Identify which cell holds the provided text, then report its [x, y] central coordinate. 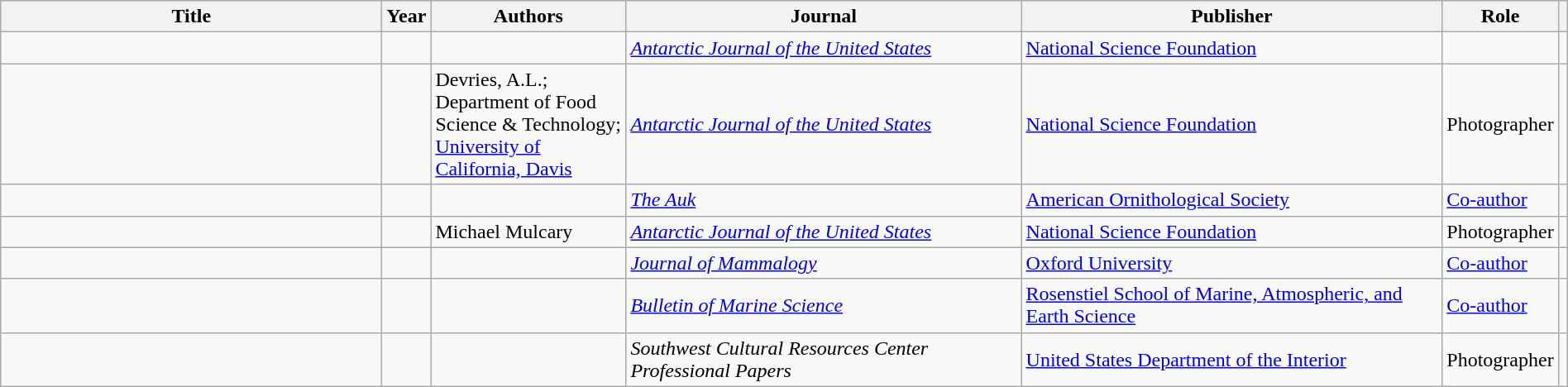
The Auk [824, 200]
Role [1500, 17]
Southwest Cultural Resources Center Professional Papers [824, 359]
Year [407, 17]
United States Department of the Interior [1232, 359]
Oxford University [1232, 263]
Journal [824, 17]
Bulletin of Marine Science [824, 306]
Publisher [1232, 17]
American Ornithological Society [1232, 200]
Title [192, 17]
Authors [528, 17]
Journal of Mammalogy [824, 263]
Devries, A.L.; Department of Food Science & Technology; University of California, Davis [528, 124]
Rosenstiel School of Marine, Atmospheric, and Earth Science [1232, 306]
Michael Mulcary [528, 232]
